From the cell containing the given text, extract its center point as [X, Y] coordinate. 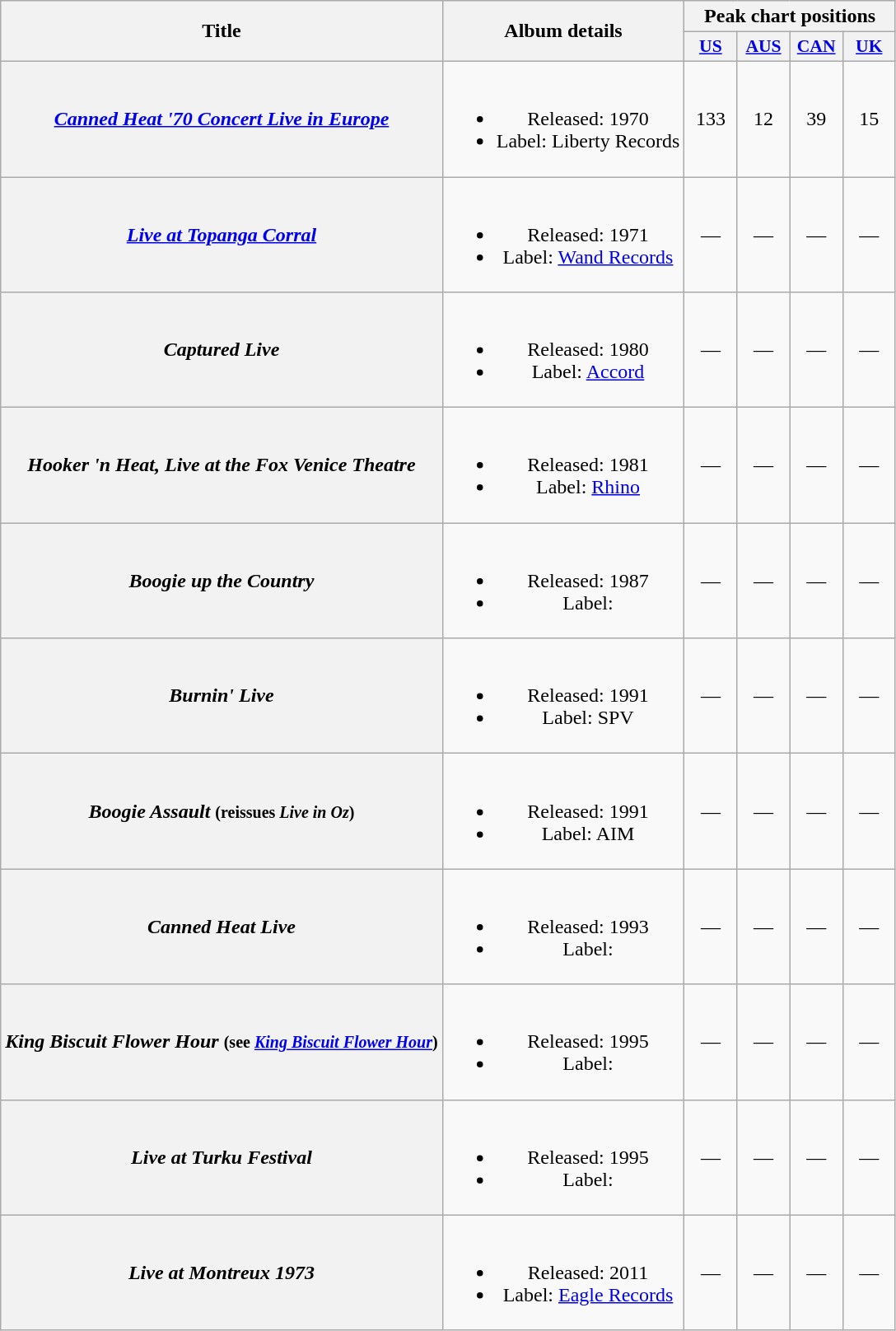
39 [816, 119]
Released: 1981Label: Rhino [563, 465]
Live at Montreux 1973 [222, 1273]
Captured Live [222, 350]
UK [869, 47]
AUS [763, 47]
Peak chart positions [790, 16]
Released: 1971Label: Wand Records [563, 234]
Boogie Assault (reissues Live in Oz) [222, 811]
Released: 2011Label: Eagle Records [563, 1273]
Released: 1991Label: AIM [563, 811]
Released: 1970Label: Liberty Records [563, 119]
Canned Heat Live [222, 927]
12 [763, 119]
US [711, 47]
Canned Heat '70 Concert Live in Europe [222, 119]
Burnin' Live [222, 696]
15 [869, 119]
Live at Turku Festival [222, 1157]
Live at Topanga Corral [222, 234]
Released: 1993Label: [563, 927]
Title [222, 31]
Released: 1991Label: SPV [563, 696]
Released: 1987Label: [563, 581]
Released: 1980Label: Accord [563, 350]
133 [711, 119]
King Biscuit Flower Hour (see King Biscuit Flower Hour) [222, 1042]
Album details [563, 31]
Boogie up the Country [222, 581]
CAN [816, 47]
Hooker 'n Heat, Live at the Fox Venice Theatre [222, 465]
